Identify which cell holds the provided text, then report its [x, y] central coordinate. 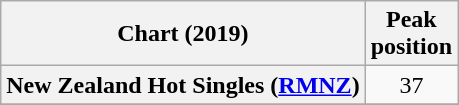
Peakposition [411, 34]
37 [411, 85]
Chart (2019) [183, 34]
New Zealand Hot Singles (RMNZ) [183, 85]
